Locate the cell with the specified text and output its [x, y] center coordinate. 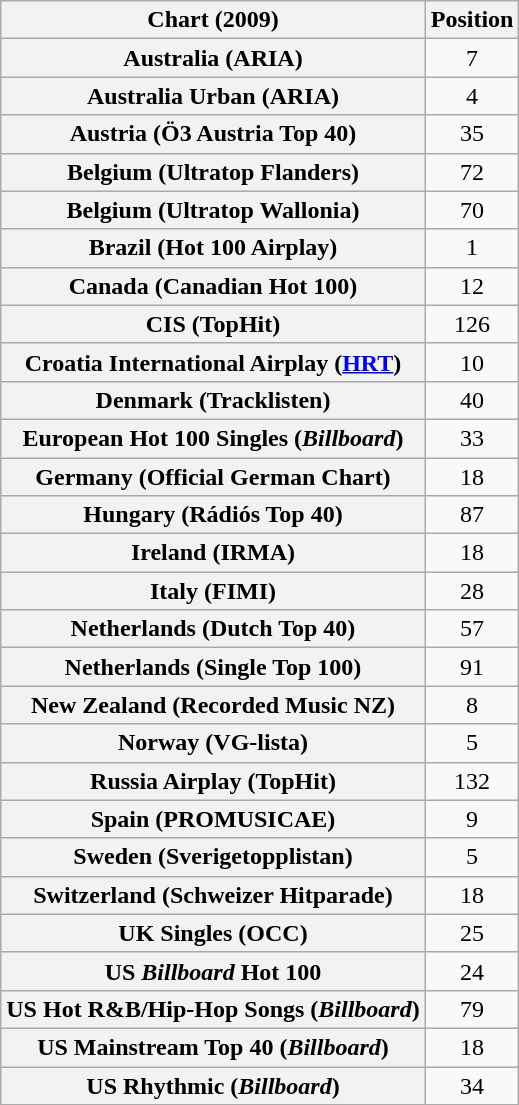
40 [472, 400]
Italy (FIMI) [213, 591]
8 [472, 705]
132 [472, 781]
Brazil (Hot 100 Airplay) [213, 248]
Belgium (Ultratop Wallonia) [213, 210]
Austria (Ö3 Austria Top 40) [213, 134]
57 [472, 629]
4 [472, 96]
European Hot 100 Singles (Billboard) [213, 438]
Germany (Official German Chart) [213, 477]
91 [472, 667]
33 [472, 438]
Chart (2009) [213, 20]
US Hot R&B/Hip-Hop Songs (Billboard) [213, 1009]
35 [472, 134]
Switzerland (Schweizer Hitparade) [213, 895]
10 [472, 362]
Norway (VG-lista) [213, 743]
Ireland (IRMA) [213, 553]
72 [472, 172]
US Rhythmic (Billboard) [213, 1085]
Position [472, 20]
Hungary (Rádiós Top 40) [213, 515]
New Zealand (Recorded Music NZ) [213, 705]
Canada (Canadian Hot 100) [213, 286]
28 [472, 591]
Belgium (Ultratop Flanders) [213, 172]
9 [472, 819]
UK Singles (OCC) [213, 933]
Denmark (Tracklisten) [213, 400]
Croatia International Airplay (HRT) [213, 362]
25 [472, 933]
34 [472, 1085]
Russia Airplay (TopHit) [213, 781]
US Mainstream Top 40 (Billboard) [213, 1047]
126 [472, 324]
12 [472, 286]
Netherlands (Dutch Top 40) [213, 629]
Spain (PROMUSICAE) [213, 819]
79 [472, 1009]
Netherlands (Single Top 100) [213, 667]
1 [472, 248]
87 [472, 515]
7 [472, 58]
24 [472, 971]
Sweden (Sverigetopplistan) [213, 857]
Australia (ARIA) [213, 58]
Australia Urban (ARIA) [213, 96]
US Billboard Hot 100 [213, 971]
CIS (TopHit) [213, 324]
70 [472, 210]
